Scan for the cell matching the given text and deliver its [x, y] coordinate at center. 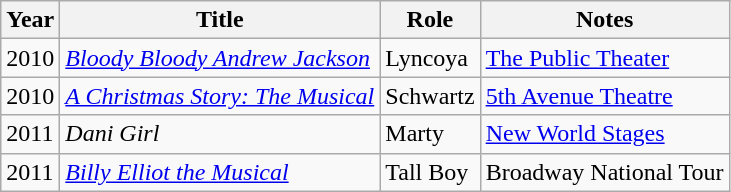
A Christmas Story: The Musical [220, 96]
Lyncoya [430, 58]
Title [220, 20]
Year [30, 20]
New World Stages [604, 134]
5th Avenue Theatre [604, 96]
Schwartz [430, 96]
Tall Boy [430, 172]
Role [430, 20]
Broadway National Tour [604, 172]
Billy Elliot the Musical [220, 172]
Bloody Bloody Andrew Jackson [220, 58]
Dani Girl [220, 134]
Notes [604, 20]
Marty [430, 134]
The Public Theater [604, 58]
